From the cell containing the given text, extract its center point as (x, y) coordinate. 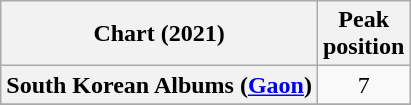
7 (363, 85)
South Korean Albums (Gaon) (160, 85)
Chart (2021) (160, 34)
Peakposition (363, 34)
